Locate the cell with the specified text and output its (X, Y) center coordinate. 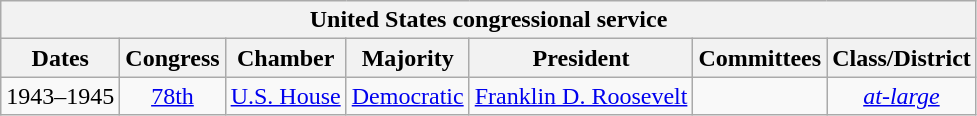
Class/District (902, 58)
United States congressional service (489, 20)
Chamber (286, 58)
U.S. House (286, 96)
Dates (60, 58)
Democratic (408, 96)
Franklin D. Roosevelt (581, 96)
Committees (760, 58)
Majority (408, 58)
1943–1945 (60, 96)
Congress (172, 58)
at-large (902, 96)
President (581, 58)
78th (172, 96)
